Pinpoint the cell where the given text exists, returning its (x, y) midpoint coordinate. 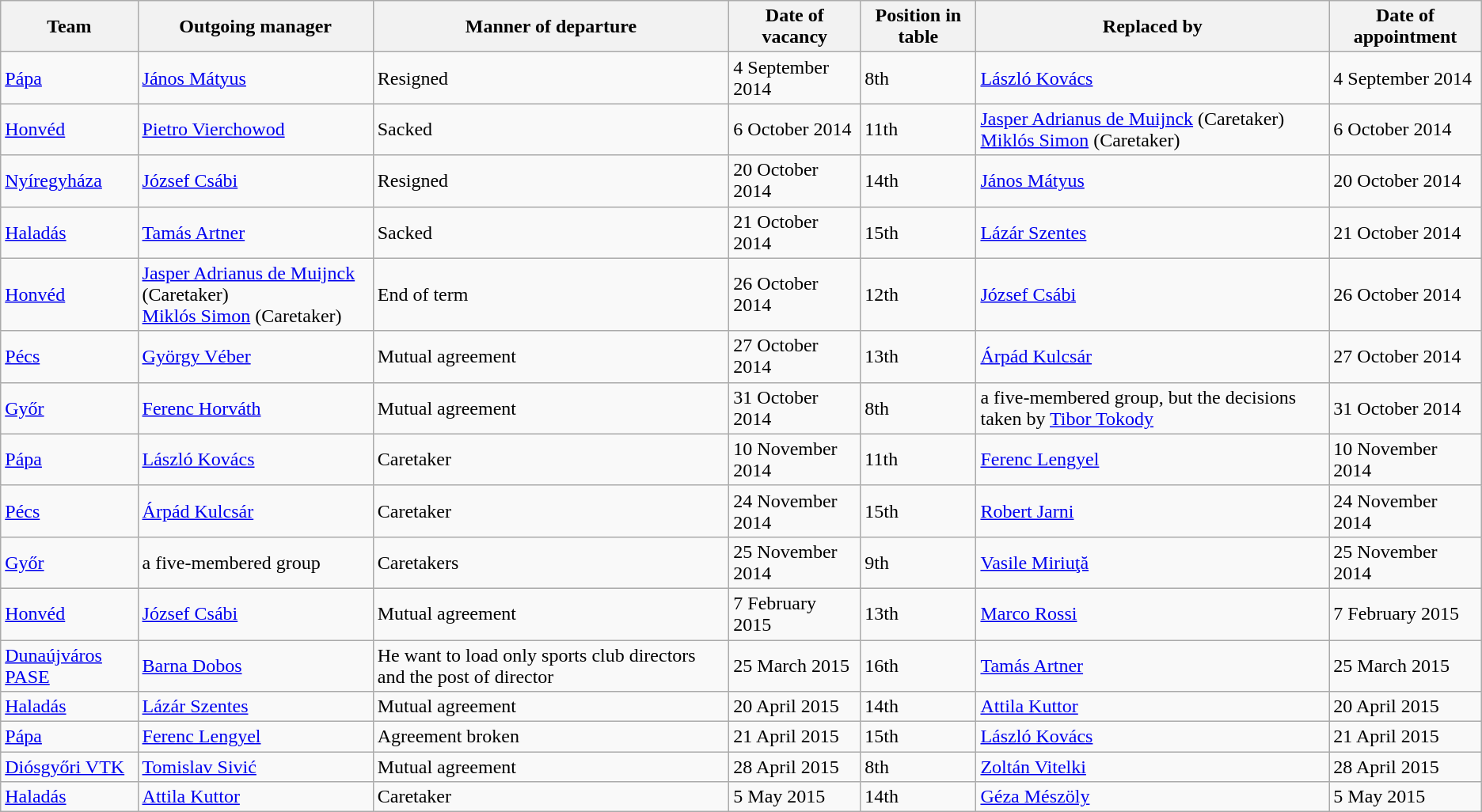
End of term (551, 294)
Robert Jarni (1153, 511)
Replaced by (1153, 27)
Tomislav Sivić (255, 767)
He want to load only sports club directors and the post of director (551, 665)
Date of vacancy (795, 27)
Date of appointment (1405, 27)
Vasile Miriuţă (1153, 562)
Diósgyőri VTK (70, 767)
Outgoing manager (255, 27)
Team (70, 27)
György Véber (255, 356)
Caretakers (551, 562)
16th (918, 665)
Pietro Vierchowod (255, 130)
Géza Mészöly (1153, 797)
a five-membered group, but the decisions taken by Tibor Tokody (1153, 408)
a five-membered group (255, 562)
Marco Rossi (1153, 614)
Barna Dobos (255, 665)
Dunaújváros PASE (70, 665)
Ferenc Horváth (255, 408)
Agreement broken (551, 737)
Manner of departure (551, 27)
Zoltán Vitelki (1153, 767)
Position in table (918, 27)
Nyíregyháza (70, 180)
9th (918, 562)
12th (918, 294)
